Return [x, y] of the center of cell containing provided text 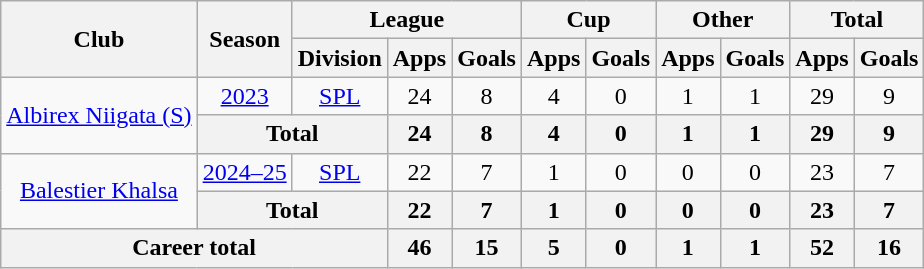
Other [723, 20]
46 [419, 248]
2023 [244, 96]
2024–25 [244, 172]
Division [340, 58]
Balestier Khalsa [99, 191]
5 [553, 248]
Career total [194, 248]
Season [244, 39]
Club [99, 39]
15 [487, 248]
Albirex Niigata (S) [99, 115]
League [406, 20]
52 [822, 248]
Cup [588, 20]
16 [889, 248]
